Determine the (X, Y) coordinate at the center of the cell enclosing the given text.  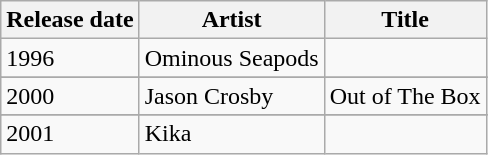
1996 (70, 58)
2001 (70, 134)
Title (405, 20)
Jason Crosby (232, 96)
2000 (70, 96)
Kika (232, 134)
Out of The Box (405, 96)
Ominous Seapods (232, 58)
Release date (70, 20)
Artist (232, 20)
